Determine the (X, Y) coordinate at the center of the cell enclosing the given text.  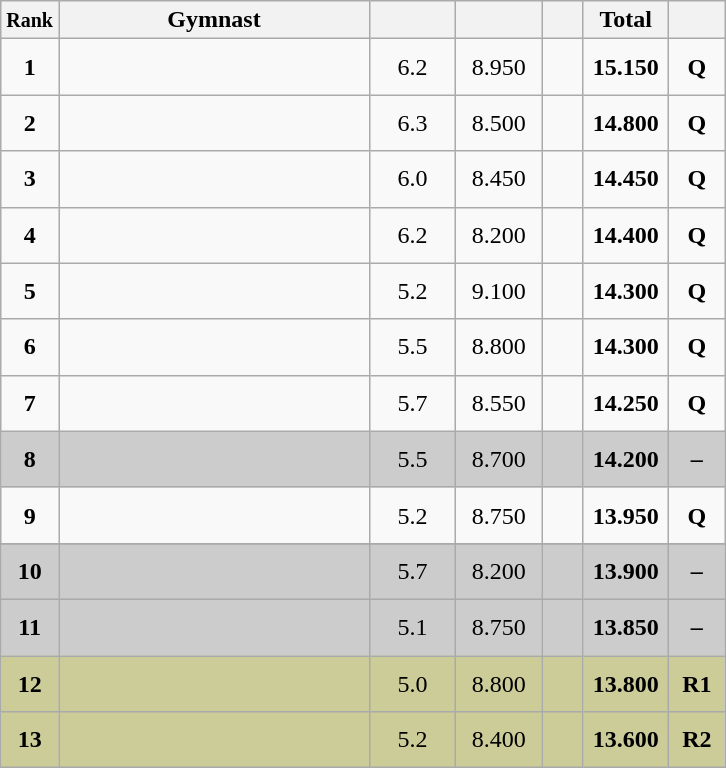
8.950 (499, 67)
12 (30, 684)
1 (30, 67)
14.450 (626, 179)
7 (30, 403)
8.500 (499, 123)
8 (30, 459)
13.900 (626, 571)
13.800 (626, 684)
10 (30, 571)
8.450 (499, 179)
14.400 (626, 235)
9.100 (499, 291)
13.950 (626, 515)
R1 (697, 684)
8.700 (499, 459)
6 (30, 347)
14.200 (626, 459)
15.150 (626, 67)
5 (30, 291)
6.0 (413, 179)
Rank (30, 20)
8.400 (499, 740)
13 (30, 740)
2 (30, 123)
Total (626, 20)
5.0 (413, 684)
14.800 (626, 123)
8.550 (499, 403)
3 (30, 179)
R2 (697, 740)
5.1 (413, 627)
Gymnast (214, 20)
13.600 (626, 740)
6.3 (413, 123)
4 (30, 235)
9 (30, 515)
13.850 (626, 627)
11 (30, 627)
14.250 (626, 403)
